Capture the cell that displays the provided text and extract its [X, Y] central coordinate. 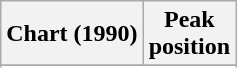
Chart (1990) [72, 34]
Peakposition [189, 34]
